Return [x, y] of the center of cell containing provided text 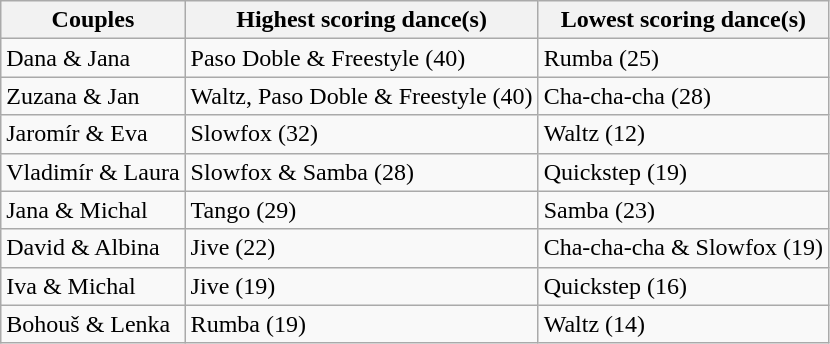
Bohouš & Lenka [93, 324]
Rumba (19) [362, 324]
Jive (19) [362, 286]
Waltz (12) [683, 134]
Rumba (25) [683, 58]
Samba (23) [683, 210]
Couples [93, 20]
Slowfox & Samba (28) [362, 172]
Slowfox (32) [362, 134]
David & Albina [93, 248]
Vladimír & Laura [93, 172]
Quickstep (19) [683, 172]
Jive (22) [362, 248]
Zuzana & Jan [93, 96]
Tango (29) [362, 210]
Lowest scoring dance(s) [683, 20]
Jaromír & Eva [93, 134]
Paso Doble & Freestyle (40) [362, 58]
Waltz (14) [683, 324]
Highest scoring dance(s) [362, 20]
Jana & Michal [93, 210]
Quickstep (16) [683, 286]
Iva & Michal [93, 286]
Cha-cha-cha (28) [683, 96]
Dana & Jana [93, 58]
Waltz, Paso Doble & Freestyle (40) [362, 96]
Cha-cha-cha & Slowfox (19) [683, 248]
